Determine the [x, y] coordinate at the center of the cell enclosing the given text.  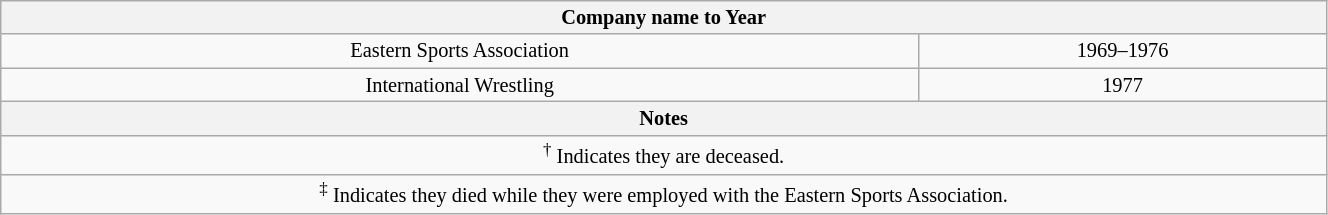
1977 [1123, 85]
† Indicates they are deceased. [664, 154]
Eastern Sports Association [460, 51]
1969–1976 [1123, 51]
Company name to Year [664, 17]
Notes [664, 118]
International Wrestling [460, 85]
‡ Indicates they died while they were employed with the Eastern Sports Association. [664, 194]
